Pinpoint the cell where the given text exists, returning its [X, Y] midpoint coordinate. 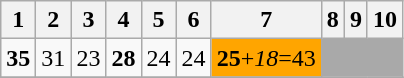
6 [194, 20]
1 [18, 20]
10 [384, 20]
31 [54, 58]
9 [356, 20]
35 [18, 58]
5 [158, 20]
23 [88, 58]
7 [266, 20]
2 [54, 20]
25+18=43 [266, 58]
3 [88, 20]
8 [332, 20]
4 [124, 20]
28 [124, 58]
